From the cell containing the given text, extract its center point as [X, Y] coordinate. 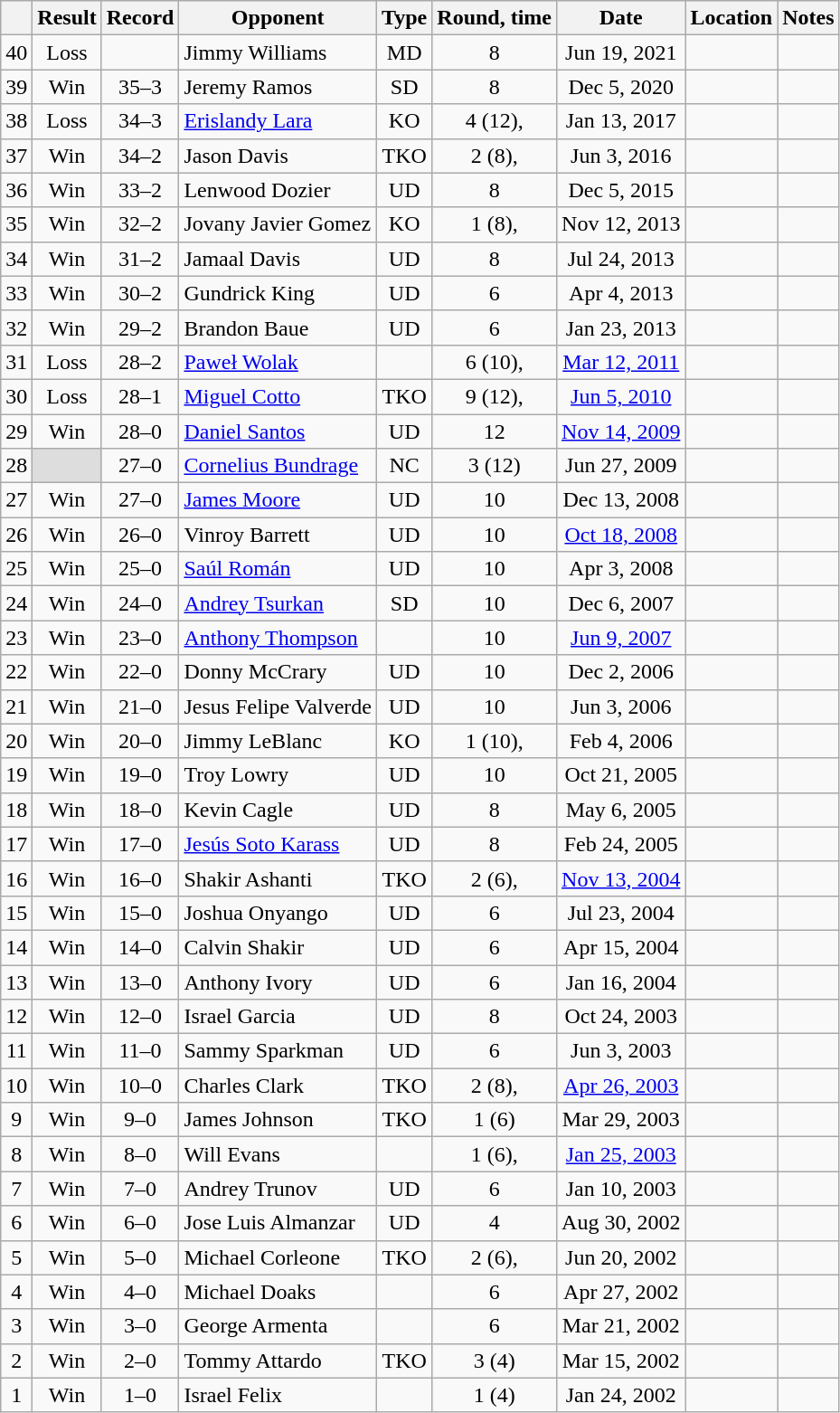
9–0 [140, 1120]
Tommy Attardo [278, 1361]
Shakir Ashanti [278, 878]
NC [405, 466]
MD [405, 52]
Jul 24, 2013 [621, 259]
George Armenta [278, 1326]
2–0 [140, 1361]
Jun 3, 2003 [621, 1051]
Oct 24, 2003 [621, 1017]
Will Evans [278, 1154]
28–2 [140, 362]
Michael Doaks [278, 1292]
33–2 [140, 190]
14–0 [140, 947]
Nov 14, 2009 [621, 431]
Gundrick King [278, 293]
28–1 [140, 396]
13–0 [140, 982]
9 (12), [495, 396]
3 (4) [495, 1361]
32–2 [140, 224]
Calvin Shakir [278, 947]
Jan 13, 2017 [621, 121]
Israel Garcia [278, 1017]
1 (10), [495, 741]
7 [16, 1189]
30 [16, 396]
Jun 5, 2010 [621, 396]
31–2 [140, 259]
26 [16, 535]
13 [16, 982]
8–0 [140, 1154]
Jun 3, 2016 [621, 156]
34 [16, 259]
Jan 25, 2003 [621, 1154]
James Moore [278, 500]
Jimmy LeBlanc [278, 741]
Jason Davis [278, 156]
Paweł Wolak [278, 362]
16 [16, 878]
21 [16, 706]
10–0 [140, 1086]
Cornelius Bundrage [278, 466]
34–3 [140, 121]
25–0 [140, 569]
Jun 27, 2009 [621, 466]
May 6, 2005 [621, 810]
Type [405, 18]
19–0 [140, 775]
Jan 16, 2004 [621, 982]
1 [16, 1395]
7–0 [140, 1189]
37 [16, 156]
Mar 29, 2003 [621, 1120]
Record [140, 18]
Mar 12, 2011 [621, 362]
20 [16, 741]
Date [621, 18]
Jesus Felipe Valverde [278, 706]
33 [16, 293]
22–0 [140, 672]
4–0 [140, 1292]
James Johnson [278, 1120]
Anthony Thompson [278, 638]
35 [16, 224]
24 [16, 603]
9 [16, 1120]
12–0 [140, 1017]
27 [16, 500]
Jimmy Williams [278, 52]
Jan 23, 2013 [621, 327]
Result [67, 18]
21–0 [140, 706]
Joshua Onyango [278, 913]
Erislandy Lara [278, 121]
Daniel Santos [278, 431]
Miguel Cotto [278, 396]
Charles Clark [278, 1086]
Apr 4, 2013 [621, 293]
Jun 9, 2007 [621, 638]
Round, time [495, 18]
Location [731, 18]
Mar 15, 2002 [621, 1361]
Jesús Soto Karass [278, 844]
Jovany Javier Gomez [278, 224]
23–0 [140, 638]
Troy Lowry [278, 775]
Jamaal Davis [278, 259]
Aug 30, 2002 [621, 1223]
20–0 [140, 741]
5 [16, 1257]
23 [16, 638]
40 [16, 52]
14 [16, 947]
Lenwood Dozier [278, 190]
Apr 15, 2004 [621, 947]
18 [16, 810]
22 [16, 672]
24–0 [140, 603]
38 [16, 121]
Opponent [278, 18]
25 [16, 569]
Michael Corleone [278, 1257]
15 [16, 913]
Nov 12, 2013 [621, 224]
1 (8), [495, 224]
Dec 6, 2007 [621, 603]
1–0 [140, 1395]
Sammy Sparkman [278, 1051]
Donny McCrary [278, 672]
26–0 [140, 535]
Dec 5, 2020 [621, 87]
29–2 [140, 327]
Feb 24, 2005 [621, 844]
30–2 [140, 293]
39 [16, 87]
31 [16, 362]
Nov 13, 2004 [621, 878]
Oct 18, 2008 [621, 535]
15–0 [140, 913]
2 [16, 1361]
19 [16, 775]
1 (4) [495, 1395]
6 (10), [495, 362]
6–0 [140, 1223]
Anthony Ivory [278, 982]
Jun 20, 2002 [621, 1257]
11–0 [140, 1051]
1 (6) [495, 1120]
Apr 3, 2008 [621, 569]
16–0 [140, 878]
28–0 [140, 431]
Notes [808, 18]
17 [16, 844]
Saúl Román [278, 569]
Jun 3, 2006 [621, 706]
Brandon Baue [278, 327]
3–0 [140, 1326]
Kevin Cagle [278, 810]
Jose Luis Almanzar [278, 1223]
Mar 21, 2002 [621, 1326]
Feb 4, 2006 [621, 741]
Andrey Tsurkan [278, 603]
Dec 5, 2015 [621, 190]
Dec 2, 2006 [621, 672]
3 (12) [495, 466]
36 [16, 190]
11 [16, 1051]
Israel Felix [278, 1395]
1 (6), [495, 1154]
Oct 21, 2005 [621, 775]
3 [16, 1326]
34–2 [140, 156]
Jeremy Ramos [278, 87]
Vinroy Barrett [278, 535]
Jan 24, 2002 [621, 1395]
28 [16, 466]
35–3 [140, 87]
18–0 [140, 810]
5–0 [140, 1257]
Apr 26, 2003 [621, 1086]
Jun 19, 2021 [621, 52]
Andrey Trunov [278, 1189]
4 (12), [495, 121]
Jul 23, 2004 [621, 913]
32 [16, 327]
Jan 10, 2003 [621, 1189]
Apr 27, 2002 [621, 1292]
29 [16, 431]
Dec 13, 2008 [621, 500]
17–0 [140, 844]
